Search for the cell housing the specified text and yield its (X, Y) center coordinate. 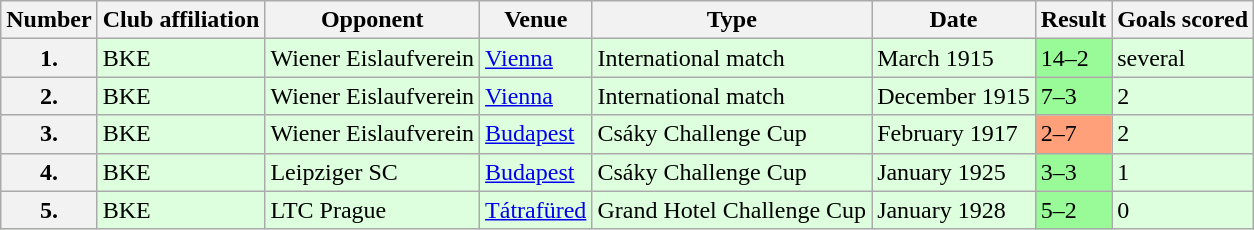
3. (49, 134)
5–2 (1073, 210)
1. (49, 58)
January 1928 (954, 210)
LTC Prague (372, 210)
Venue (536, 20)
Club affiliation (181, 20)
0 (1183, 210)
14–2 (1073, 58)
Result (1073, 20)
7–3 (1073, 96)
several (1183, 58)
Type (732, 20)
1 (1183, 172)
December 1915 (954, 96)
4. (49, 172)
Goals scored (1183, 20)
Grand Hotel Challenge Cup (732, 210)
Date (954, 20)
3–3 (1073, 172)
January 1925 (954, 172)
5. (49, 210)
Tátrafüred (536, 210)
February 1917 (954, 134)
Leipziger SC (372, 172)
Number (49, 20)
2–7 (1073, 134)
2. (49, 96)
Opponent (372, 20)
March 1915 (954, 58)
